Scan for the cell matching the given text and deliver its (x, y) coordinate at center. 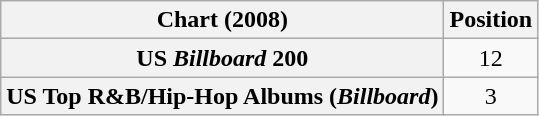
3 (491, 96)
12 (491, 58)
Chart (2008) (222, 20)
Position (491, 20)
US Billboard 200 (222, 58)
US Top R&B/Hip-Hop Albums (Billboard) (222, 96)
